From the cell containing the given text, extract its center point as [X, Y] coordinate. 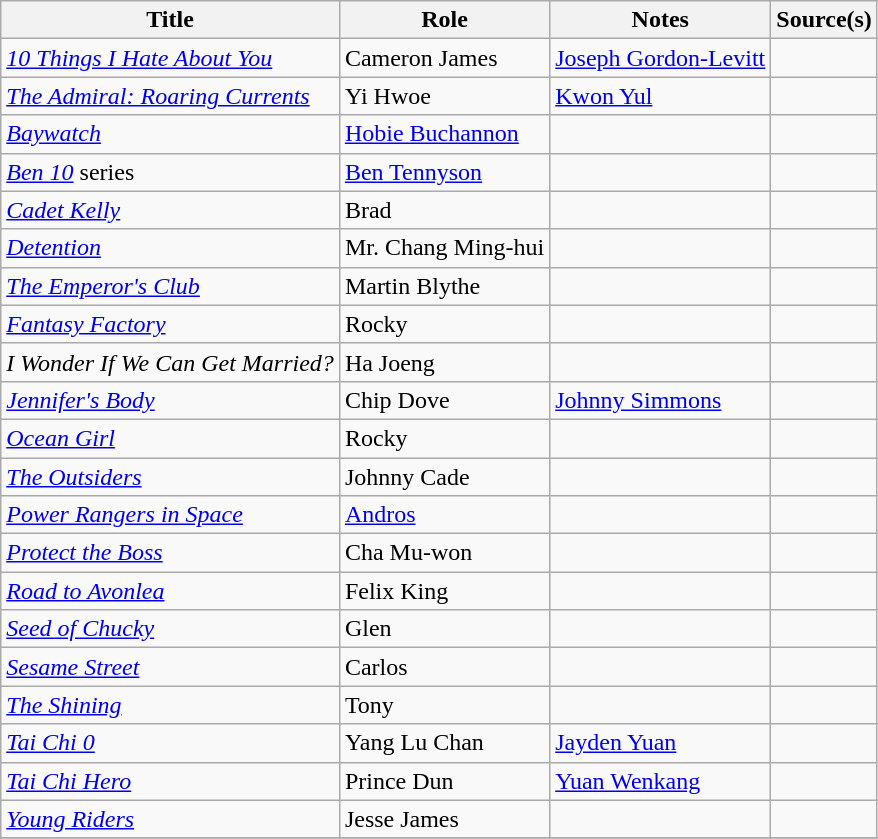
Cadet Kelly [170, 210]
Jesse James [444, 819]
Hobie Buchannon [444, 134]
Jayden Yuan [660, 743]
Tai Chi Hero [170, 781]
Detention [170, 248]
Cameron James [444, 58]
Ha Joeng [444, 362]
Ben Tennyson [444, 172]
Yang Lu Chan [444, 743]
Seed of Chucky [170, 629]
Jennifer's Body [170, 400]
Cha Mu-won [444, 553]
Tai Chi 0 [170, 743]
Title [170, 20]
Ben 10 series [170, 172]
Source(s) [824, 20]
The Emperor's Club [170, 286]
Protect the Boss [170, 553]
Carlos [444, 667]
Felix King [444, 591]
Power Rangers in Space [170, 515]
Sesame Street [170, 667]
Notes [660, 20]
10 Things I Hate About You [170, 58]
Road to Avonlea [170, 591]
Baywatch [170, 134]
Johnny Simmons [660, 400]
Kwon Yul [660, 96]
Young Riders [170, 819]
Yi Hwoe [444, 96]
The Outsiders [170, 477]
Andros [444, 515]
Chip Dove [444, 400]
Joseph Gordon-Levitt [660, 58]
Prince Dun [444, 781]
Martin Blythe [444, 286]
Mr. Chang Ming-hui [444, 248]
Fantasy Factory [170, 324]
The Shining [170, 705]
I Wonder If We Can Get Married? [170, 362]
The Admiral: Roaring Currents [170, 96]
Glen [444, 629]
Brad [444, 210]
Tony [444, 705]
Role [444, 20]
Johnny Cade [444, 477]
Yuan Wenkang [660, 781]
Ocean Girl [170, 438]
